Capture the cell that displays the provided text and extract its [X, Y] central coordinate. 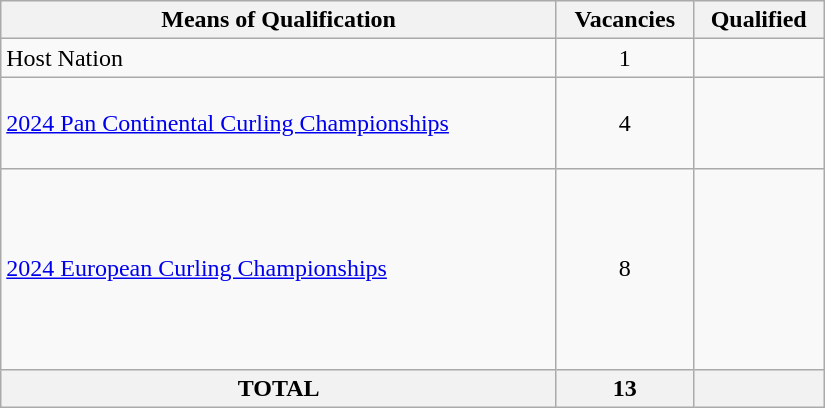
2024 European Curling Championships [279, 269]
Host Nation [279, 58]
1 [624, 58]
8 [624, 269]
TOTAL [279, 388]
4 [624, 123]
Vacancies [624, 20]
Qualified [758, 20]
13 [624, 388]
2024 Pan Continental Curling Championships [279, 123]
Means of Qualification [279, 20]
